Return the (X, Y) coordinate for the center point of the cell that contains the specified text.  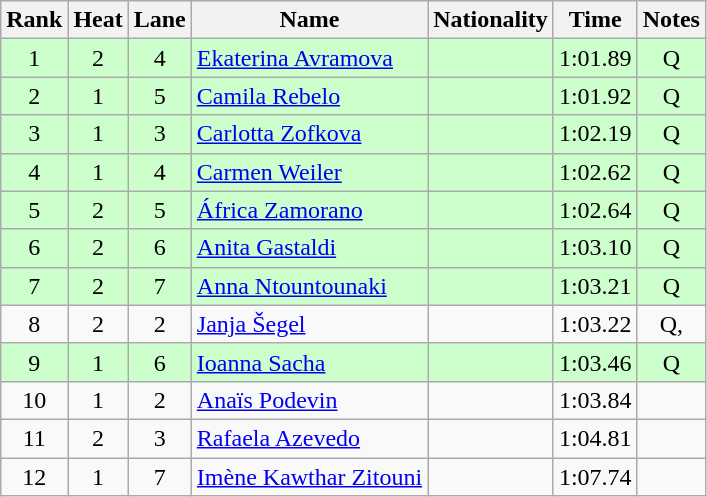
1:07.74 (595, 477)
Camila Rebelo (309, 96)
1:01.92 (595, 96)
Heat (98, 20)
1:03.10 (595, 248)
Rank (34, 20)
8 (34, 324)
12 (34, 477)
Anaïs Podevin (309, 400)
9 (34, 362)
10 (34, 400)
Q, (671, 324)
1:02.19 (595, 134)
África Zamorano (309, 210)
Name (309, 20)
1:03.46 (595, 362)
Anna Ntountounaki (309, 286)
Carmen Weiler (309, 172)
1:02.64 (595, 210)
1:01.89 (595, 58)
Anita Gastaldi (309, 248)
Imène Kawthar Zitouni (309, 477)
1:03.84 (595, 400)
1:03.22 (595, 324)
1:02.62 (595, 172)
Rafaela Azevedo (309, 438)
11 (34, 438)
Notes (671, 20)
Carlotta Zofkova (309, 134)
Ekaterina Avramova (309, 58)
1:03.21 (595, 286)
Ioanna Sacha (309, 362)
Lane (160, 20)
Nationality (491, 20)
Time (595, 20)
1:04.81 (595, 438)
Janja Šegel (309, 324)
